Extract the (x, y) coordinate from the center of the cell holding the provided text.  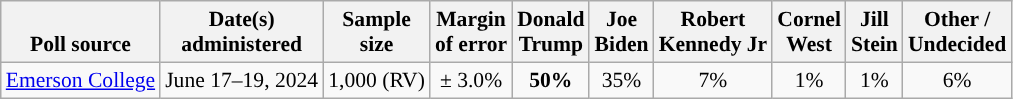
RobertKennedy Jr (714, 32)
Emerson College (80, 80)
50% (550, 80)
June 17–19, 2024 (242, 80)
7% (714, 80)
6% (957, 80)
Marginof error (471, 32)
35% (621, 80)
CornelWest (809, 32)
Samplesize (376, 32)
DonaldTrump (550, 32)
Other /Undecided (957, 32)
1,000 (RV) (376, 80)
Poll source (80, 32)
Date(s)administered (242, 32)
± 3.0% (471, 80)
JillStein (874, 32)
JoeBiden (621, 32)
